Scan for the cell matching the given text and deliver its [x, y] coordinate at center. 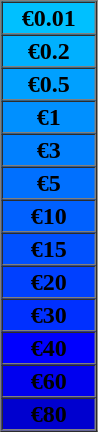
€10 [49, 216]
€40 [49, 348]
€80 [49, 414]
€0.2 [49, 50]
€20 [49, 282]
€15 [49, 248]
€5 [49, 182]
€60 [49, 380]
€3 [49, 150]
€0.5 [49, 84]
€1 [49, 116]
€0.01 [49, 18]
€30 [49, 314]
